Scan for the cell matching the given text and deliver its (x, y) coordinate at center. 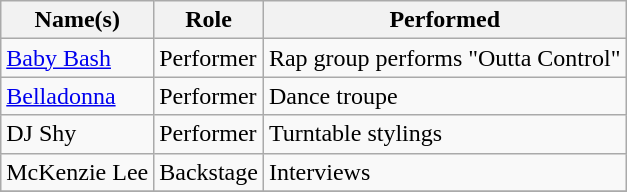
McKenzie Lee (78, 172)
Baby Bash (78, 58)
Interviews (444, 172)
Rap group performs "Outta Control" (444, 58)
Name(s) (78, 20)
Backstage (209, 172)
Role (209, 20)
Dance troupe (444, 96)
Turntable stylings (444, 134)
DJ Shy (78, 134)
Performed (444, 20)
Belladonna (78, 96)
